Pinpoint the cell where the given text exists, returning its (x, y) midpoint coordinate. 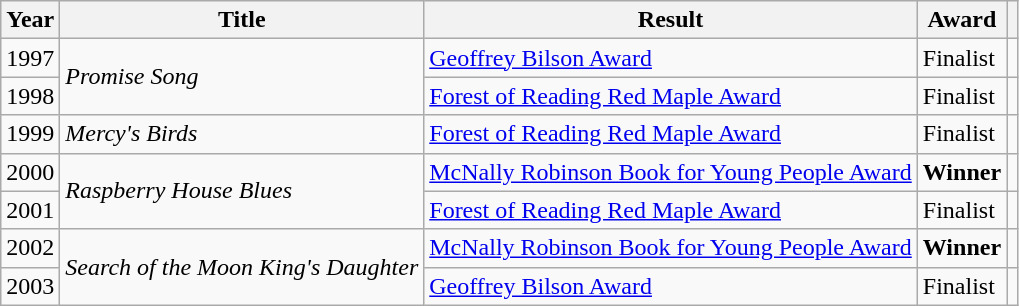
2000 (30, 172)
Title (242, 20)
Year (30, 20)
Promise Song (242, 77)
2003 (30, 286)
2002 (30, 248)
Award (962, 20)
Result (671, 20)
1997 (30, 58)
2001 (30, 210)
1999 (30, 134)
Raspberry House Blues (242, 191)
1998 (30, 96)
Search of the Moon King's Daughter (242, 267)
Mercy's Birds (242, 134)
